Return (x, y) of the center of cell containing provided text 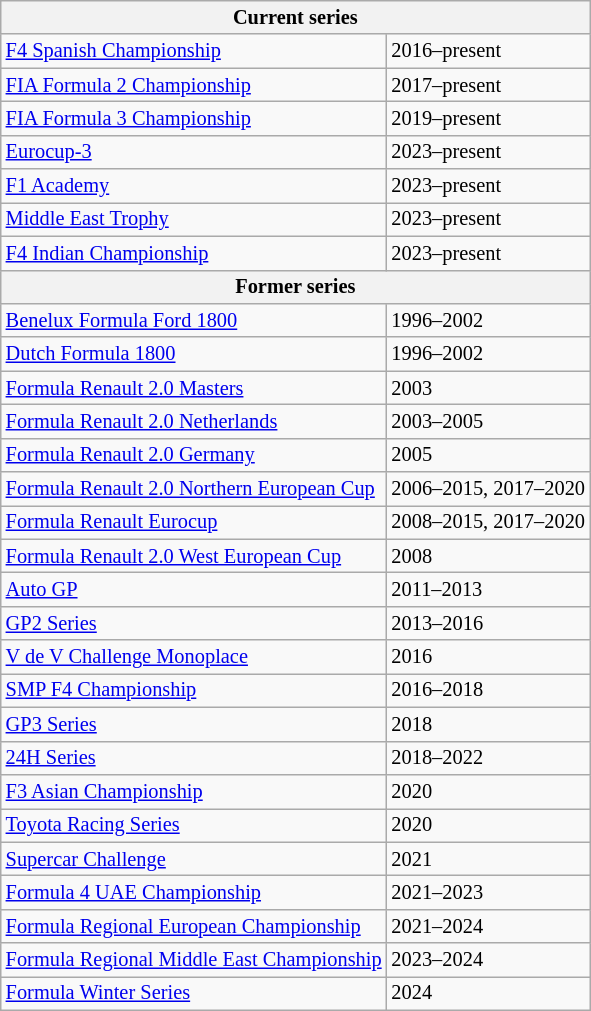
Dutch Formula 1800 (194, 354)
2021–2024 (488, 926)
FIA Formula 2 Championship (194, 85)
GP2 Series (194, 623)
Current series (296, 17)
Formula Renault Eurocup (194, 522)
Formula Regional Middle East Championship (194, 960)
V de V Challenge Monoplace (194, 657)
SMP F4 Championship (194, 690)
2016–2018 (488, 690)
Eurocup-3 (194, 152)
2011–2013 (488, 589)
24H Series (194, 758)
Toyota Racing Series (194, 825)
Formula Renault 2.0 Masters (194, 388)
2017–present (488, 85)
2018 (488, 724)
F4 Spanish Championship (194, 51)
Formula Renault 2.0 Germany (194, 455)
Formula Winter Series (194, 993)
FIA Formula 3 Championship (194, 118)
2018–2022 (488, 758)
F1 Academy (194, 186)
2023–2024 (488, 960)
F4 Indian Championship (194, 253)
Formula 4 UAE Championship (194, 892)
Benelux Formula Ford 1800 (194, 320)
2005 (488, 455)
Middle East Trophy (194, 219)
2024 (488, 993)
2013–2016 (488, 623)
2003 (488, 388)
Formula Renault 2.0 Netherlands (194, 421)
2008–2015, 2017–2020 (488, 522)
2021 (488, 859)
Formula Renault 2.0 Northern European Cup (194, 489)
Auto GP (194, 589)
2019–present (488, 118)
2021–2023 (488, 892)
Former series (296, 287)
Formula Renault 2.0 West European Cup (194, 556)
2006–2015, 2017–2020 (488, 489)
F3 Asian Championship (194, 791)
2008 (488, 556)
2003–2005 (488, 421)
2016–present (488, 51)
Supercar Challenge (194, 859)
GP3 Series (194, 724)
2016 (488, 657)
Formula Regional European Championship (194, 926)
